Return (x, y) of the center of cell containing provided text 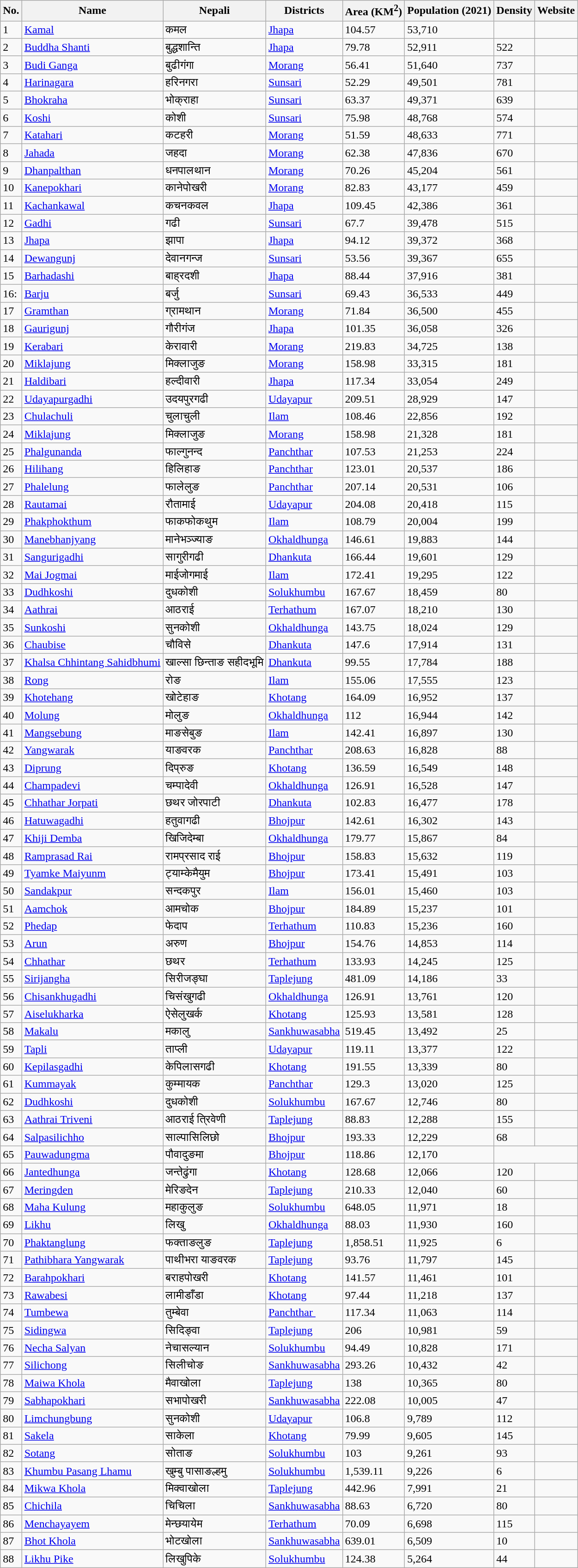
Meringden (92, 1189)
Maha Kulung (92, 1207)
सिरीजङ्घा (214, 979)
आमचोक (214, 908)
11,063 (449, 1313)
Pauwadungma (92, 1154)
22,856 (449, 416)
मेन्छयायेम (214, 1524)
महाकुलुङ (214, 1207)
भोक्राहा (214, 100)
167.07 (373, 609)
Nepali (214, 11)
मेरिङदेन (214, 1189)
11,930 (449, 1225)
Gaurigunj (92, 328)
देवानगन्ज (214, 258)
12,746 (449, 1102)
Makalu (92, 1031)
18,024 (449, 627)
कमल (214, 30)
Gadhi (92, 223)
Aamchok (92, 908)
34,725 (449, 346)
Kepilasgadhi (92, 1067)
चम्पादेवी (214, 785)
11,971 (449, 1207)
Barju (92, 293)
चिसंखुगढी (214, 996)
Sidingwa (92, 1330)
108.46 (373, 416)
21,328 (449, 434)
Hatuwagadhi (92, 820)
47,836 (449, 153)
Silichong (92, 1365)
कचनकवल (214, 205)
रामप्रसाद राई (214, 856)
Khotehang (92, 698)
206 (373, 1330)
62.38 (373, 153)
Tapli (92, 1049)
136.59 (373, 768)
107.53 (373, 452)
9 (11, 170)
17,784 (449, 663)
166.44 (373, 557)
1,539.11 (373, 1471)
5 (11, 100)
293.26 (373, 1365)
459 (514, 188)
148 (514, 768)
75 (11, 1330)
हतुवागढी (214, 820)
Phalelung (92, 487)
41 (11, 733)
10,981 (449, 1330)
21,253 (449, 452)
Chulachuli (92, 416)
53,710 (449, 30)
26 (11, 469)
Sabhapokhari (92, 1400)
171 (514, 1348)
88.63 (373, 1506)
15,236 (449, 926)
Kachankawal (92, 205)
पौवादुङमा (214, 1154)
Rawabesi (92, 1295)
Bhokraha (92, 100)
फाल्गुनन्द (214, 452)
188 (514, 663)
Rong (92, 680)
34 (11, 609)
16,952 (449, 698)
147.6 (373, 645)
12 (11, 223)
43,177 (449, 188)
साकेला (214, 1435)
13,492 (449, 1031)
सोताङ (214, 1453)
पाथीभरा याङवरक (214, 1260)
110.83 (373, 926)
208.63 (373, 750)
कोशी (214, 118)
मैवाखोला (214, 1383)
Katahari (92, 135)
670 (514, 153)
Phedap (92, 926)
रौतामाई (214, 504)
54 (11, 961)
93 (514, 1453)
106 (514, 487)
10,828 (449, 1348)
63 (11, 1119)
37,916 (449, 276)
Sunkoshi (92, 627)
2 (11, 47)
45,204 (449, 170)
खिजिदेम्बा (214, 838)
158.83 (373, 856)
Likhu Pike (92, 1559)
12,040 (449, 1189)
13 (11, 241)
142.61 (373, 820)
बुढीगंगा (214, 65)
गढी (214, 223)
108.79 (373, 522)
16,897 (449, 733)
179.77 (373, 838)
Limchungbung (92, 1418)
10,432 (449, 1365)
8 (11, 153)
172.41 (373, 574)
455 (514, 311)
हल्दीवारी (214, 381)
94.12 (373, 241)
तुम्बेवा (214, 1313)
बर्जु (214, 293)
70.09 (373, 1524)
191.55 (373, 1067)
128 (514, 1014)
Barhadashi (92, 276)
72 (11, 1278)
सिदिङ्वा (214, 1330)
1,858.51 (373, 1242)
144 (514, 539)
Dewangunj (92, 258)
Sotang (92, 1453)
Phakphokthum (92, 522)
13,339 (449, 1067)
Likhu (92, 1225)
जहदा (214, 153)
53 (11, 944)
9,261 (449, 1453)
56 (11, 996)
39,367 (449, 258)
19 (11, 346)
28,929 (449, 399)
बराहपोखरी (214, 1278)
16,828 (449, 750)
109.45 (373, 205)
20,004 (449, 522)
Necha Salyan (92, 1348)
94.49 (373, 1348)
156.01 (373, 891)
522 (514, 47)
222.08 (373, 1400)
16,528 (449, 785)
10,365 (449, 1383)
6,720 (449, 1506)
Koshi (92, 118)
खाल्सा छिन्ताङ सहीदभूमि (214, 663)
102.83 (373, 803)
Sakela (92, 1435)
कटहरी (214, 135)
81 (11, 1435)
19,883 (449, 539)
155.06 (373, 680)
मकालु (214, 1031)
154.76 (373, 944)
Molung (92, 715)
आठराई (214, 609)
199 (514, 522)
193.33 (373, 1137)
Mangsebung (92, 733)
186 (514, 469)
11,797 (449, 1260)
मोलुङ (214, 715)
33,054 (449, 381)
6,698 (449, 1524)
40 (11, 715)
64 (11, 1137)
70.26 (373, 170)
23 (11, 416)
Chhathar (92, 961)
खोटेहाङ (214, 698)
50 (11, 891)
सागुरीगढी (214, 557)
Rautamai (92, 504)
फाकफोकथुम (214, 522)
79.99 (373, 1435)
14,853 (449, 944)
ताप्ली (214, 1049)
737 (514, 65)
58 (11, 1031)
बुद्धशान्ति (214, 47)
Aathrai Triveni (92, 1119)
133.93 (373, 961)
15,491 (449, 873)
Tyamke Maiyunm (92, 873)
210.33 (373, 1189)
16,944 (449, 715)
अरुण (214, 944)
झापा (214, 241)
सन्दकपुर (214, 891)
31 (11, 557)
Hilihang (92, 469)
Kummayak (92, 1084)
13,581 (449, 1014)
128.68 (373, 1172)
28 (11, 504)
164.09 (373, 698)
124.38 (373, 1559)
87 (11, 1541)
368 (514, 241)
Name (92, 11)
माङसेबुङ (214, 733)
Mikwa Khola (92, 1488)
साल्पासिलिछो (214, 1137)
Yangwarak (92, 750)
19,601 (449, 557)
142.41 (373, 733)
Kanepokhari (92, 188)
101.35 (373, 328)
53.56 (373, 258)
Jantedhunga (92, 1172)
9,605 (449, 1435)
24 (11, 434)
442.96 (373, 1488)
48,633 (449, 135)
36 (11, 645)
उदयपुरगढी (214, 399)
48,768 (449, 118)
123.01 (373, 469)
118.86 (373, 1154)
धनपालथान (214, 170)
छथर जोरपाटी (214, 803)
Diprung (92, 768)
11,461 (449, 1278)
Bhot Khola (92, 1541)
39,372 (449, 241)
49 (11, 873)
15,632 (449, 856)
नेचासल्यान (214, 1348)
39,478 (449, 223)
106.8 (373, 1418)
Phalgunanda (92, 452)
52 (11, 926)
12,066 (449, 1172)
85 (11, 1506)
83 (11, 1471)
17,914 (449, 645)
35 (11, 627)
62 (11, 1102)
97.44 (373, 1295)
125.93 (373, 1014)
Chhathar Jorpati (92, 803)
639.01 (373, 1541)
11,218 (449, 1295)
हरिनगरा (214, 82)
43 (11, 768)
जन्तेढुंगा (214, 1172)
129.3 (373, 1084)
51.59 (373, 135)
Chaubise (92, 645)
12,170 (449, 1154)
केपिलासगढी (214, 1067)
79.78 (373, 47)
55 (11, 979)
Haldibari (92, 381)
33,315 (449, 363)
13,020 (449, 1084)
515 (514, 223)
गौरीगंज (214, 328)
86 (11, 1524)
खुम्बु पासाङल्हमु (214, 1471)
Ramprasad Rai (92, 856)
146.61 (373, 539)
69 (11, 1225)
207.14 (373, 487)
77 (11, 1365)
केरावारी (214, 346)
4 (11, 82)
16,302 (449, 820)
भोटखोला (214, 1541)
Population (2021) (449, 11)
छथर (214, 961)
204.08 (373, 504)
Chichila (92, 1506)
आठराई त्रिवेणी (214, 1119)
49,371 (449, 100)
32 (11, 574)
12,288 (449, 1119)
82 (11, 1453)
Manebhanjyang (92, 539)
ट्याम्केमैयुम (214, 873)
Khiji Demba (92, 838)
173.41 (373, 873)
9,789 (449, 1418)
141.57 (373, 1278)
कानेपोखरी (214, 188)
20,537 (449, 469)
याङवरक (214, 750)
19,295 (449, 574)
Budi Ganga (92, 65)
224 (514, 452)
लिखु (214, 1225)
मिक्वाखोला (214, 1488)
93.76 (373, 1260)
104.57 (373, 30)
66 (11, 1172)
131 (514, 645)
75.98 (373, 118)
Champadevi (92, 785)
Menchayayem (92, 1524)
ग्रामथान (214, 311)
Sandakpur (92, 891)
481.09 (373, 979)
15,867 (449, 838)
हिलिहाङ (214, 469)
Salpasilichho (92, 1137)
48 (11, 856)
Districts (304, 11)
27 (11, 487)
88.44 (373, 276)
119.11 (373, 1049)
Density (514, 11)
Tumbewa (92, 1313)
38 (11, 680)
20,418 (449, 504)
10,005 (449, 1400)
17 (11, 311)
574 (514, 118)
18,459 (449, 592)
42,386 (449, 205)
70 (11, 1242)
16,549 (449, 768)
209.51 (373, 399)
63.37 (373, 100)
20,531 (449, 487)
88.83 (373, 1119)
लामीडाँडा (214, 1295)
18,210 (449, 609)
17,555 (449, 680)
Phaktanglung (92, 1242)
दिप्रुङ (214, 768)
बाह्रदशी (214, 276)
Khumbu Pasang Lhamu (92, 1471)
Gramthan (92, 311)
36,500 (449, 311)
82.83 (373, 188)
74 (11, 1313)
Kamal (92, 30)
51,640 (449, 65)
Kerabari (92, 346)
14,245 (449, 961)
49,501 (449, 82)
561 (514, 170)
Khalsa Chhintang Sahidbhumi (92, 663)
रोङ (214, 680)
6,509 (449, 1541)
9,226 (449, 1471)
36,533 (449, 293)
639 (514, 100)
771 (514, 135)
13,377 (449, 1049)
67 (11, 1189)
11,925 (449, 1242)
123 (514, 680)
चिचिला (214, 1506)
73 (11, 1295)
Barahpokhari (92, 1278)
56.41 (373, 65)
78 (11, 1383)
52.29 (373, 82)
37 (11, 663)
16: (11, 293)
65 (11, 1154)
Maiwa Khola (92, 1383)
Sangurigadhi (92, 557)
29 (11, 522)
15,237 (449, 908)
143.75 (373, 627)
Aathrai (92, 609)
519.45 (373, 1031)
119 (514, 856)
फालेलुङ (214, 487)
Pathibhara Yangwarak (92, 1260)
326 (514, 328)
3 (11, 65)
Harinagara (92, 82)
69.43 (373, 293)
Buddha Shanti (92, 47)
51 (11, 908)
57 (11, 1014)
1 (11, 30)
381 (514, 276)
61 (11, 1084)
Mai Jogmai (92, 574)
Arun (92, 944)
192 (514, 416)
781 (514, 82)
36,058 (449, 328)
फेदाप (214, 926)
13,761 (449, 996)
15 (11, 276)
449 (514, 293)
15,460 (449, 891)
30 (11, 539)
सिलीचोङ (214, 1365)
7 (11, 135)
5,264 (449, 1559)
14 (11, 258)
184.89 (373, 908)
चुलाचुली (214, 416)
Website (556, 11)
Sirijangha (92, 979)
Area (KM2) (373, 11)
76 (11, 1348)
14,186 (449, 979)
सभापोखरी (214, 1400)
655 (514, 258)
चौविसे (214, 645)
कुम्मायक (214, 1084)
ऐसेलुखर्क (214, 1014)
16,477 (449, 803)
11 (11, 205)
155 (514, 1119)
39 (11, 698)
No. (11, 11)
मानेभञ्ज्याङ (214, 539)
Dhanpalthan (92, 170)
88.03 (373, 1225)
52,911 (449, 47)
45 (11, 803)
Udayapurgadhi (92, 399)
फक्ताङलुङ (214, 1242)
22 (11, 399)
178 (514, 803)
Jahada (92, 153)
99.55 (373, 663)
361 (514, 205)
Aiselukharka (92, 1014)
12,229 (449, 1137)
143 (514, 820)
67.7 (373, 223)
माईजोगमाई (214, 574)
249 (514, 381)
7,991 (449, 1488)
Chisankhugadhi (92, 996)
लिखुपिके (214, 1559)
20 (11, 363)
219.83 (373, 346)
71 (11, 1260)
648.05 (373, 1207)
79 (11, 1400)
142 (514, 715)
71.84 (373, 311)
46 (11, 820)
